Provide the (x, y) coordinate of the cell's center where the given text is located.  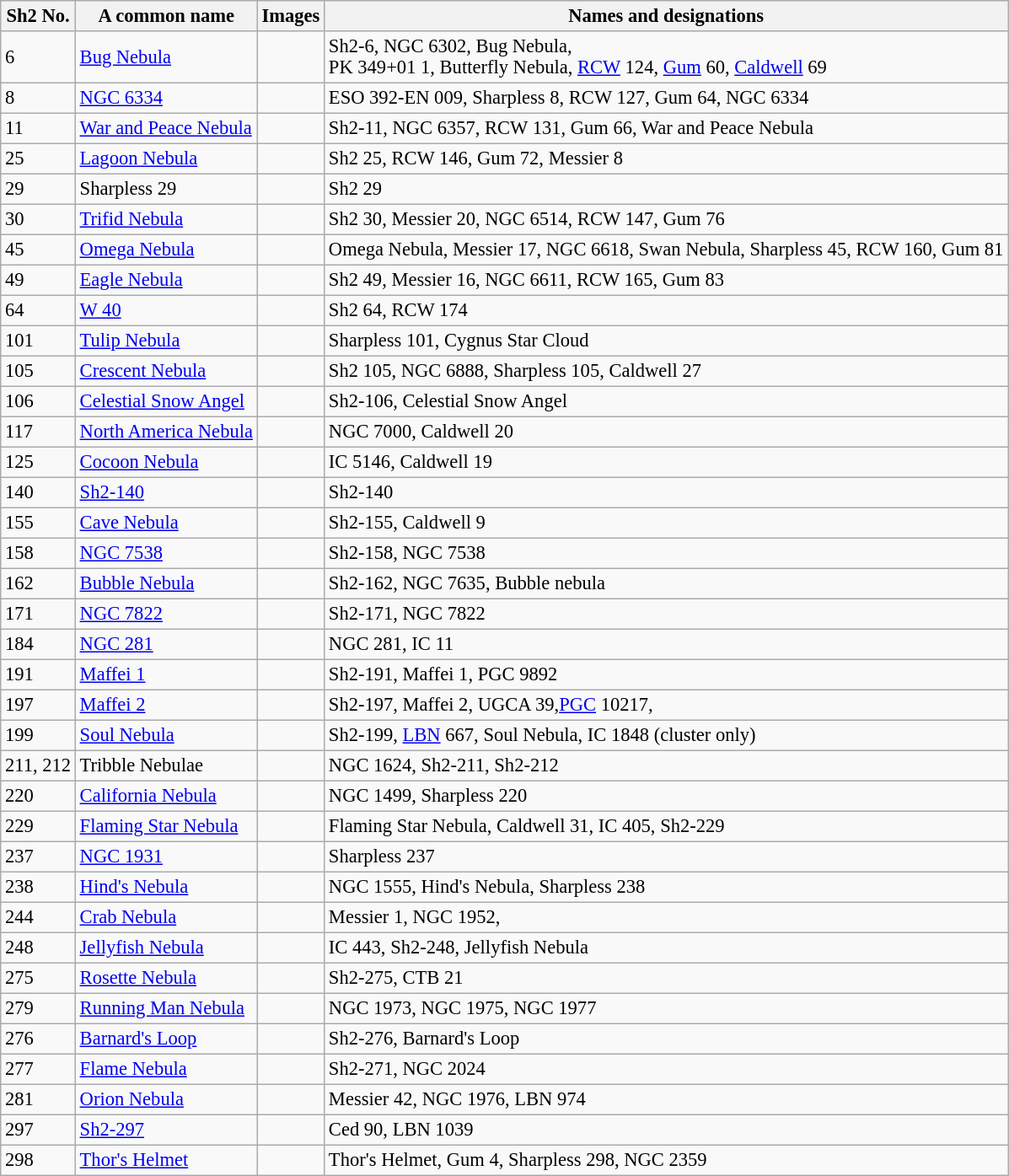
Sh2-297 (166, 1130)
Rosette Nebula (166, 978)
140 (39, 492)
California Nebula (166, 796)
War and Peace Nebula (166, 128)
ESO 392-EN 009, Sharpless 8, RCW 127, Gum 64, NGC 6334 (666, 98)
Sh2 105, NGC 6888, Sharpless 105, Caldwell 27 (666, 371)
45 (39, 250)
Jellyfish Nebula (166, 948)
Sh2-276, Barnard's Loop (666, 1039)
211, 212 (39, 765)
191 (39, 674)
Hind's Nebula (166, 887)
Messier 1, NGC 1952, (666, 917)
49 (39, 280)
155 (39, 523)
30 (39, 219)
101 (39, 341)
NGC 7000, Caldwell 20 (666, 432)
197 (39, 705)
105 (39, 371)
Names and designations (666, 16)
IC 443, Sh2-248, Jellyfish Nebula (666, 948)
NGC 1624, Sh2-211, Sh2-212 (666, 765)
Sh2 No. (39, 16)
Orion Nebula (166, 1099)
Celestial Snow Angel (166, 401)
125 (39, 462)
NGC 281, IC 11 (666, 644)
Barnard's Loop (166, 1039)
Sh2 30, Messier 20, NGC 6514, RCW 147, Gum 76 (666, 219)
IC 5146, Caldwell 19 (666, 462)
Sh2-158, NGC 7538 (666, 553)
248 (39, 948)
184 (39, 644)
297 (39, 1130)
Cocoon Nebula (166, 462)
W 40 (166, 310)
Sh2 49, Messier 16, NGC 6611, RCW 165, Gum 83 (666, 280)
Thor's Helmet, Gum 4, Sharpless 298, NGC 2359 (666, 1160)
275 (39, 978)
Crescent Nebula (166, 371)
276 (39, 1039)
298 (39, 1160)
199 (39, 735)
Crab Nebula (166, 917)
Tulip Nebula (166, 341)
Flaming Star Nebula (166, 826)
106 (39, 401)
Omega Nebula, Messier 17, NGC 6618, Swan Nebula, Sharpless 45, RCW 160, Gum 81 (666, 250)
8 (39, 98)
Omega Nebula (166, 250)
Bug Nebula (166, 57)
Sharpless 101, Cygnus Star Cloud (666, 341)
11 (39, 128)
NGC 1499, Sharpless 220 (666, 796)
279 (39, 1008)
NGC 1973, NGC 1975, NGC 1977 (666, 1008)
Thor's Helmet (166, 1160)
281 (39, 1099)
158 (39, 553)
25 (39, 158)
Sh2 29 (666, 189)
Flame Nebula (166, 1069)
220 (39, 796)
Lagoon Nebula (166, 158)
NGC 1931 (166, 856)
Sh2-11, NGC 6357, RCW 131, Gum 66, War and Peace Nebula (666, 128)
Messier 42, NGC 1976, LBN 974 (666, 1099)
Bubble Nebula (166, 583)
Soul Nebula (166, 735)
171 (39, 614)
Maffei 2 (166, 705)
238 (39, 887)
Sh2 64, RCW 174 (666, 310)
237 (39, 856)
Sharpless 237 (666, 856)
Cave Nebula (166, 523)
Sh2-162, NGC 7635, Bubble nebula (666, 583)
Running Man Nebula (166, 1008)
Sh2 25, RCW 146, Gum 72, Messier 8 (666, 158)
North America Nebula (166, 432)
Maffei 1 (166, 674)
117 (39, 432)
64 (39, 310)
Sh2-197, Maffei 2, UGCA 39,PGC 10217, (666, 705)
Images (290, 16)
Sh2-171, NGC 7822 (666, 614)
Eagle Nebula (166, 280)
A common name (166, 16)
Sh2-199, LBN 667, Soul Nebula, IC 1848 (cluster only) (666, 735)
277 (39, 1069)
Sh2-106, Celestial Snow Angel (666, 401)
NGC 7538 (166, 553)
Sh2-271, NGC 2024 (666, 1069)
Sh2-155, Caldwell 9 (666, 523)
6 (39, 57)
Sharpless 29 (166, 189)
162 (39, 583)
29 (39, 189)
Tribble Nebulae (166, 765)
Sh2-275, CTB 21 (666, 978)
NGC 1555, Hind's Nebula, Sharpless 238 (666, 887)
Ced 90, LBN 1039 (666, 1130)
NGC 7822 (166, 614)
Flaming Star Nebula, Caldwell 31, IC 405, Sh2-229 (666, 826)
229 (39, 826)
NGC 281 (166, 644)
NGC 6334 (166, 98)
Sh2-191, Maffei 1, PGC 9892 (666, 674)
Sh2-6, NGC 6302, Bug Nebula,PK 349+01 1, Butterfly Nebula, RCW 124, Gum 60, Caldwell 69 (666, 57)
Trifid Nebula (166, 219)
244 (39, 917)
